Output the (X, Y) coordinate of the center of the cell containing the given text.  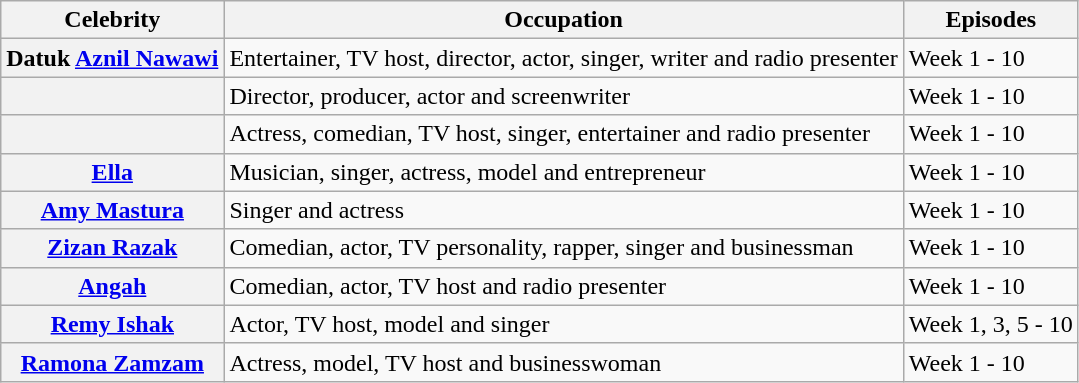
Ella (112, 172)
Angah (112, 286)
Remy Ishak (112, 324)
Datuk Aznil Nawawi (112, 58)
Ramona Zamzam (112, 362)
Actress, comedian, TV host, singer, entertainer and radio presenter (564, 134)
Director, producer, actor and screenwriter (564, 96)
Actress, model, TV host and businesswoman (564, 362)
Zizan Razak (112, 248)
Celebrity (112, 20)
Comedian, actor, TV personality, rapper, singer and businessman (564, 248)
Episodes (990, 20)
Musician, singer, actress, model and entrepreneur (564, 172)
Actor, TV host, model and singer (564, 324)
Week 1, 3, 5 - 10 (990, 324)
Entertainer, TV host, director, actor, singer, writer and radio presenter (564, 58)
Occupation (564, 20)
Amy Mastura (112, 210)
Comedian, actor, TV host and radio presenter (564, 286)
Singer and actress (564, 210)
